Return [x, y] of the center of cell containing provided text 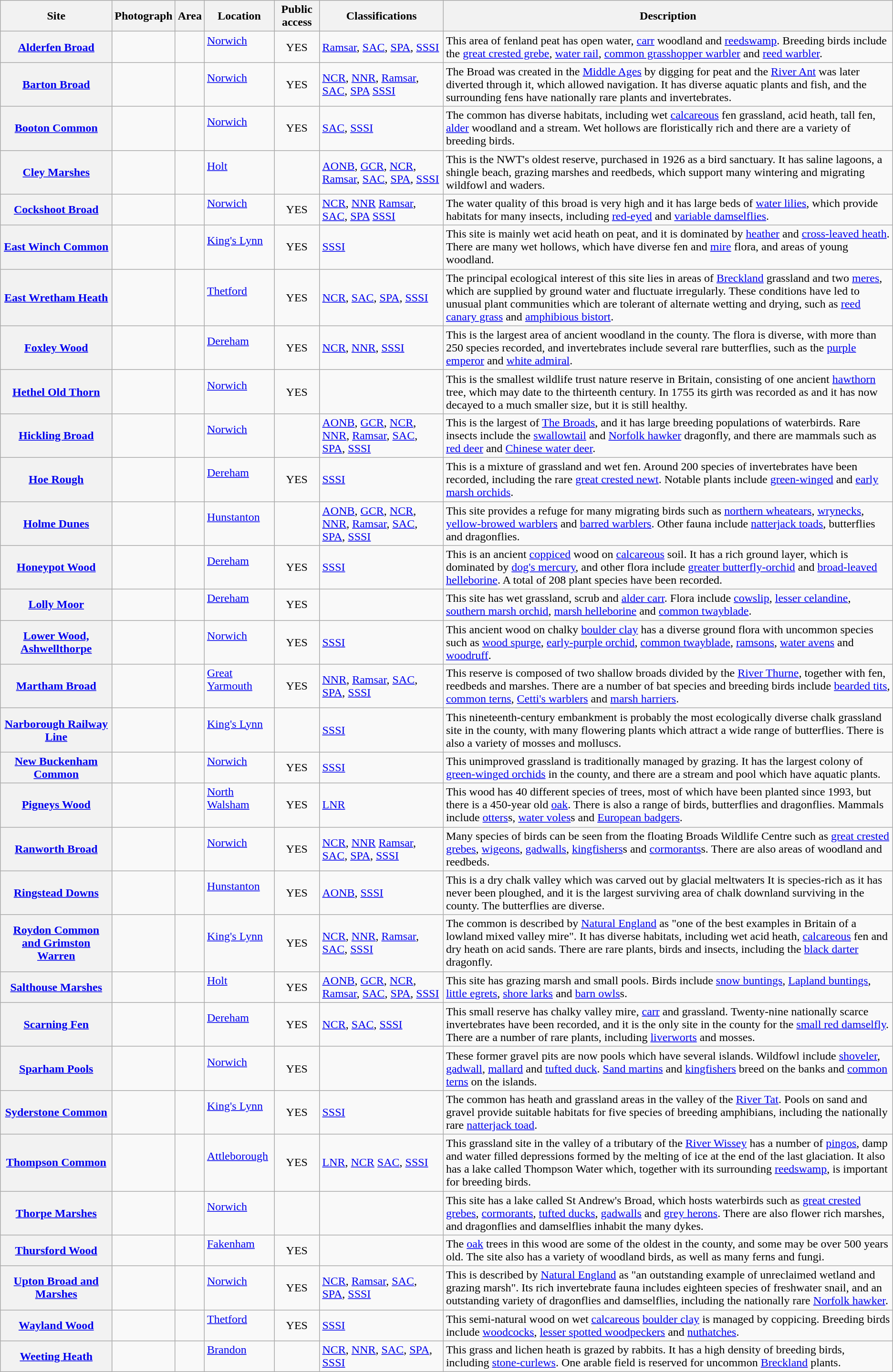
Fakenham [239, 1250]
Great Yarmouth [239, 686]
Booton Common [56, 128]
Syderstone Common [56, 1112]
NCR, NNR, Ramsar, SAC, SPA SSSI [382, 84]
NCR, SAC, SPA, SSSI [382, 298]
NCR, SAC, SSSI [382, 1024]
East Wretham Heath [56, 298]
North Walsham [239, 805]
LNR, NCR SAC, SSSI [382, 1163]
Sparham Pools [56, 1068]
Classifications [382, 16]
Attleborough [239, 1163]
Public access [297, 16]
Alderfen Broad [56, 47]
Ringstead Downs [56, 893]
NCR, NNR, SAC, SPA, SSSI [382, 1356]
Thompson Common [56, 1163]
Foxley Wood [56, 348]
Roydon Common and Grimston Warren [56, 943]
Upton Broad and Marshes [56, 1288]
Photograph [144, 16]
Honeypot Wood [56, 567]
NCR, NNR, SSSI [382, 348]
Narborough Railway Line [56, 730]
NCR, Ramsar, SAC, SPA, SSSI [382, 1288]
Holme Dunes [56, 524]
Weeting Heath [56, 1356]
NCR, NNR Ramsar, SAC, SPA, SSSI [382, 849]
Lolly Moor [56, 605]
Location [239, 16]
NNR, Ramsar, SAC, SPA, SSSI [382, 686]
Martham Broad [56, 686]
Area [190, 16]
Thursford Wood [56, 1250]
Cley Marshes [56, 172]
AONB, SSSI [382, 893]
Hethel Old Thorn [56, 392]
LNR [382, 805]
Ranworth Broad [56, 849]
SAC, SSSI [382, 128]
Description [668, 16]
Pigneys Wood [56, 805]
East Winch Common [56, 247]
Thorpe Marshes [56, 1213]
NCR, NNR, Ramsar, SAC, SSSI [382, 943]
New Buckenham Common [56, 768]
Scarning Fen [56, 1024]
Wayland Wood [56, 1326]
Hoe Rough [56, 479]
Barton Broad [56, 84]
Site [56, 16]
NCR, NNR Ramsar, SAC, SPA SSSI [382, 210]
This site has grazing marsh and small pools. Birds include snow buntings, Lapland buntings, little egrets, shore larks and barn owlss. [668, 987]
Lower Wood, Ashwellthorpe [56, 642]
Ramsar, SAC, SPA, SSSI [382, 47]
Salthouse Marshes [56, 987]
Hickling Broad [56, 435]
Brandon [239, 1356]
Cockshoot Broad [56, 210]
